Detect which cell encompasses the target text, then output its [x, y] center coordinate. 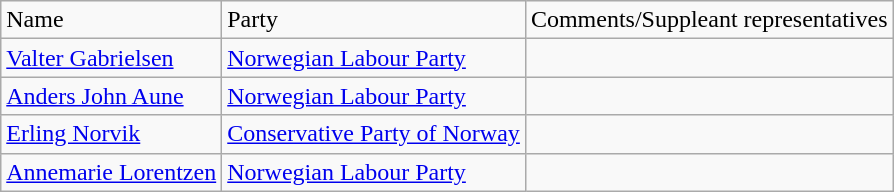
Conservative Party of Norway [374, 134]
Party [374, 20]
Erling Norvik [112, 134]
Annemarie Lorentzen [112, 172]
Valter Gabrielsen [112, 58]
Comments/Suppleant representatives [709, 20]
Name [112, 20]
Anders John Aune [112, 96]
